Identify which cell holds the provided text, then report its (x, y) central coordinate. 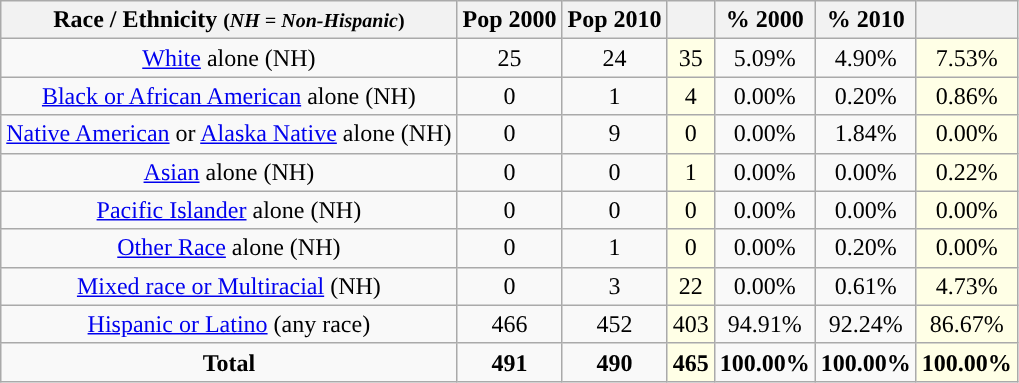
9 (614, 134)
92.24% (866, 324)
1.84% (866, 134)
465 (690, 362)
Other Race alone (NH) (229, 248)
86.67% (966, 324)
Pop 2000 (510, 20)
Asian alone (NH) (229, 172)
7.53% (966, 58)
4.90% (866, 58)
25 (510, 58)
5.09% (764, 58)
Hispanic or Latino (any race) (229, 324)
0.86% (966, 96)
452 (614, 324)
3 (614, 286)
% 2010 (866, 20)
24 (614, 58)
Native American or Alaska Native alone (NH) (229, 134)
0.61% (866, 286)
490 (614, 362)
35 (690, 58)
491 (510, 362)
Mixed race or Multiracial (NH) (229, 286)
% 2000 (764, 20)
0.22% (966, 172)
94.91% (764, 324)
Race / Ethnicity (NH = Non-Hispanic) (229, 20)
22 (690, 286)
403 (690, 324)
Pop 2010 (614, 20)
White alone (NH) (229, 58)
466 (510, 324)
4.73% (966, 286)
4 (690, 96)
Total (229, 362)
Pacific Islander alone (NH) (229, 210)
Black or African American alone (NH) (229, 96)
